Search for the cell housing the specified text and yield its (X, Y) center coordinate. 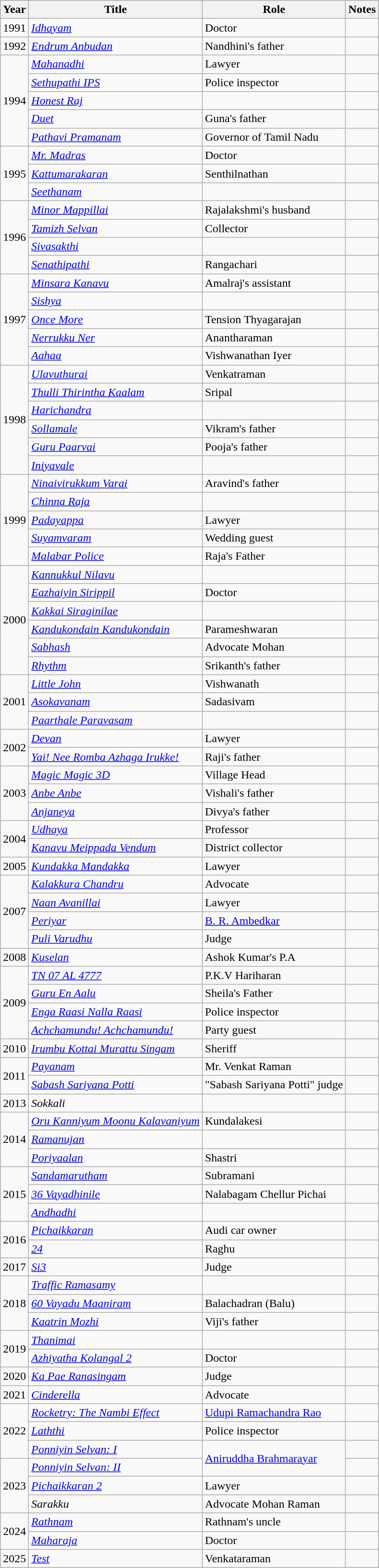
Balachadran (Balu) (274, 1303)
Honest Raj (115, 101)
Venkataraman (274, 1558)
Advocate Mohan (274, 647)
Vishali's father (274, 793)
Rathnam's uncle (274, 1522)
Once More (115, 319)
Kundakka Mandakka (115, 866)
1998 (14, 419)
Sripal (274, 392)
Si3 (115, 1267)
2020 (14, 1376)
Vishwanath (274, 684)
District collector (274, 848)
Sivasakthi (115, 247)
Ninaivirukkum Varai (115, 483)
Pathavi Pramanam (115, 137)
2019 (14, 1349)
Minor Mappillai (115, 210)
Iniyavale (115, 465)
2015 (14, 1194)
Magic Magic 3D (115, 775)
2013 (14, 1103)
Vishwanathan Iyer (274, 356)
Periyar (115, 921)
Raja's Father (274, 556)
Rhythm (115, 666)
Kalakkura Chandru (115, 884)
Traffic Ramasamy (115, 1285)
Sadasivam (274, 702)
Laththi (115, 1431)
Ulavuthurai (115, 374)
Achchamundu! Achchamundu! (115, 1030)
Payanam (115, 1066)
Mahanadhi (115, 64)
Kuselan (115, 957)
Pichaikkaran 2 (115, 1486)
Raghu (274, 1249)
Tension Thyagarajan (274, 319)
Rajalakshmi's husband (274, 210)
Yai! Nee Romba Azhaga Irukke! (115, 756)
Aniruddha Brahmarayar (274, 1458)
Sishya (115, 301)
Sollamale (115, 429)
Kanavu Meippada Vendum (115, 848)
36 Vayadhinile (115, 1194)
1996 (14, 237)
Pichaikkaran (115, 1230)
2011 (14, 1075)
Azhiyatha Kolangal 2 (115, 1358)
Minsara Kanavu (115, 283)
Anbe Anbe (115, 793)
Padayappa (115, 519)
Harichandra (115, 410)
Anantharaman (274, 338)
Senthilnathan (274, 173)
Venkatraman (274, 374)
Professor (274, 830)
Advocate Mohan Raman (274, 1504)
Seethanam (115, 192)
Senathipathi (115, 265)
1994 (14, 101)
Asokavanam (115, 702)
Nandhini's father (274, 46)
Cinderella (115, 1395)
Udhaya (115, 830)
Endrum Anbudan (115, 46)
Year (14, 10)
2024 (14, 1531)
Oru Kanniyum Moonu Kalavaniyum (115, 1121)
Audi car owner (274, 1230)
Governor of Tamil Nadu (274, 137)
1995 (14, 173)
Guna's father (274, 119)
2009 (14, 1003)
Pooja's father (274, 447)
2007 (14, 912)
Ramanujan (115, 1139)
Thanimai (115, 1340)
Nalabagam Chellur Pichai (274, 1194)
24 (115, 1249)
1997 (14, 319)
2008 (14, 957)
Kundalakesi (274, 1121)
Enga Raasi Nalla Raasi (115, 1012)
Subramani (274, 1176)
Divya's father (274, 812)
Suyamvaram (115, 538)
2003 (14, 793)
2010 (14, 1048)
Viji's father (274, 1321)
2014 (14, 1139)
Test (115, 1558)
Shastri (274, 1158)
"Sabash Sariyana Potti" judge (274, 1084)
2016 (14, 1240)
2022 (14, 1431)
Kattumarakaran (115, 173)
Duet (115, 119)
Sarakku (115, 1504)
1992 (14, 46)
Paarthale Paravasam (115, 720)
Srikanth's father (274, 666)
Sandamarutham (115, 1176)
Sheriff (274, 1048)
Andhadhi (115, 1212)
2002 (14, 747)
1991 (14, 28)
Tamizh Selvan (115, 228)
Anjaneya (115, 812)
2023 (14, 1486)
Mr. Venkat Raman (274, 1066)
Rathnam (115, 1522)
Udupi Ramachandra Rao (274, 1413)
Sheila's Father (274, 993)
Eazhaiyin Sirippil (115, 593)
Kannukkul Nilavu (115, 575)
1999 (14, 519)
Kaatrin Mozhi (115, 1321)
B. R. Ambedkar (274, 921)
Sabash Sariyana Potti (115, 1084)
Mr. Madras (115, 155)
Puli Varudhu (115, 939)
Wedding guest (274, 538)
Malabar Police (115, 556)
2004 (14, 839)
Collector (274, 228)
2017 (14, 1267)
2005 (14, 866)
2021 (14, 1395)
Party guest (274, 1030)
Village Head (274, 775)
Parameshwaran (274, 629)
Ka Pae Ranasingam (115, 1376)
Rocketry: The Nambi Effect (115, 1413)
Irumbu Kottai Murattu Singam (115, 1048)
Nerrukku Ner (115, 338)
Rangachari (274, 265)
Idhayam (115, 28)
Sokkali (115, 1103)
Sethupathi IPS (115, 82)
2025 (14, 1558)
Devan (115, 738)
Guru Paarvai (115, 447)
Role (274, 10)
Chinna Raja (115, 501)
Kandukondain Kandukondain (115, 629)
2018 (14, 1303)
Aahaa (115, 356)
Guru En Aalu (115, 993)
TN 07 AL 4777 (115, 975)
2000 (14, 620)
Title (115, 10)
P.K.V Hariharan (274, 975)
60 Vayadu Maaniram (115, 1303)
Aravind's father (274, 483)
Poriyaalan (115, 1158)
Kakkai Siraginilae (115, 611)
Ponniyin Selvan: II (115, 1467)
Ponniyin Selvan: I (115, 1449)
Thulli Thirintha Kaalam (115, 392)
Maharaja (115, 1540)
Sabhash (115, 647)
Raji's father (274, 756)
Vikram's father (274, 429)
2001 (14, 702)
Ashok Kumar's P.A (274, 957)
Amalraj's assistant (274, 283)
Little John (115, 684)
Naan Avanillai (115, 902)
Notes (362, 10)
